Output the (X, Y) coordinate of the center of the cell containing the given text.  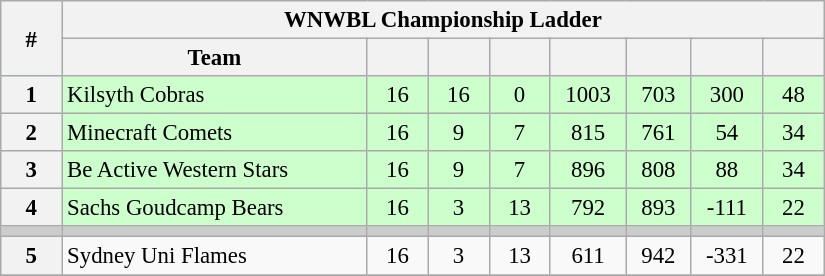
Be Active Western Stars (214, 170)
893 (658, 208)
48 (794, 95)
5 (32, 256)
942 (658, 256)
300 (727, 95)
Kilsyth Cobras (214, 95)
896 (588, 170)
Sydney Uni Flames (214, 256)
WNWBL Championship Ladder (443, 20)
815 (588, 133)
88 (727, 170)
-331 (727, 256)
# (32, 38)
1 (32, 95)
2 (32, 133)
-111 (727, 208)
Sachs Goudcamp Bears (214, 208)
0 (520, 95)
792 (588, 208)
Minecraft Comets (214, 133)
611 (588, 256)
54 (727, 133)
761 (658, 133)
1003 (588, 95)
808 (658, 170)
703 (658, 95)
4 (32, 208)
Team (214, 58)
